Output the (X, Y) coordinate of the center of the cell containing the given text.  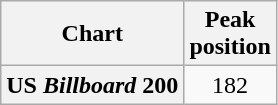
US Billboard 200 (92, 85)
182 (230, 85)
Chart (92, 34)
Peakposition (230, 34)
